Return (X, Y) of the center of cell containing provided text 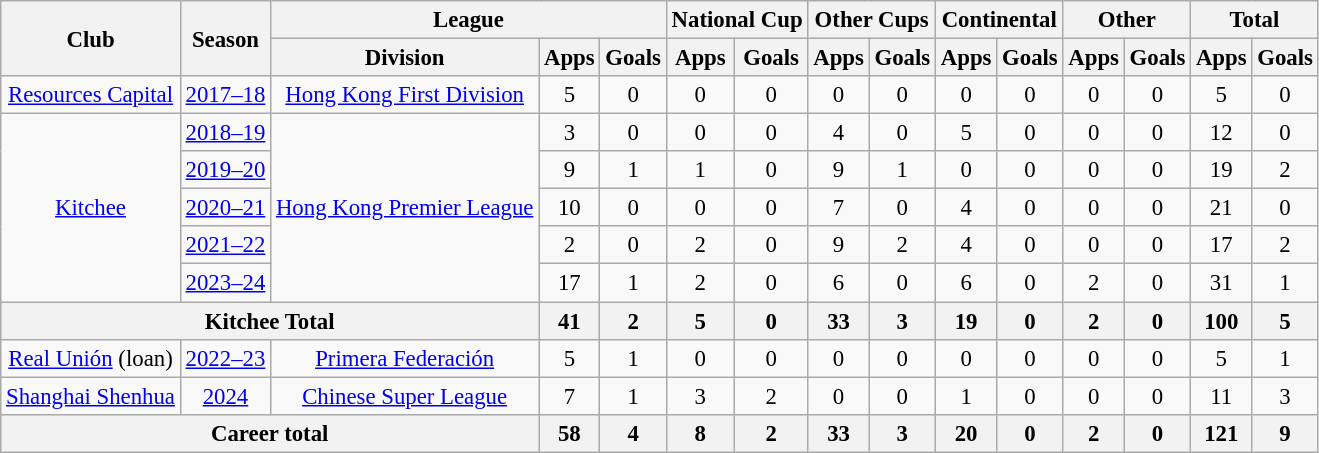
31 (1222, 283)
58 (570, 433)
11 (1222, 396)
2017–18 (225, 95)
2021–22 (225, 245)
121 (1222, 433)
2023–24 (225, 283)
20 (966, 433)
21 (1222, 208)
Season (225, 38)
Club (91, 38)
41 (570, 321)
12 (1222, 133)
Real Unión (loan) (91, 358)
2020–21 (225, 208)
Kitchee Total (270, 321)
Total (1255, 20)
Other (1127, 20)
2019–20 (225, 170)
Primera Federación (405, 358)
Career total (270, 433)
2018–19 (225, 133)
2022–23 (225, 358)
Continental (999, 20)
8 (700, 433)
Other Cups (872, 20)
League (469, 20)
Shanghai Shenhua (91, 396)
Chinese Super League (405, 396)
National Cup (737, 20)
100 (1222, 321)
Kitchee (91, 208)
Hong Kong First Division (405, 95)
Resources Capital (91, 95)
2024 (225, 396)
Hong Kong Premier League (405, 208)
Division (405, 58)
10 (570, 208)
